Scan for the cell matching the given text and deliver its [x, y] coordinate at center. 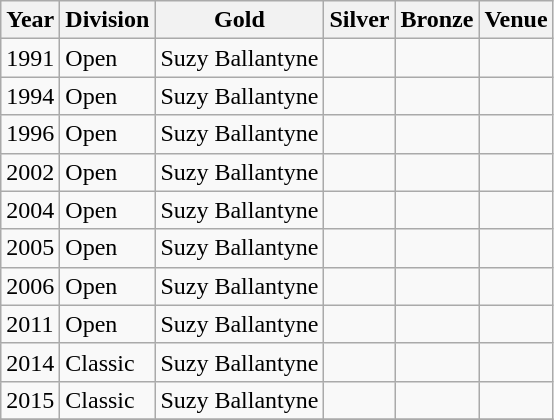
1996 [30, 134]
2006 [30, 286]
Gold [240, 20]
2015 [30, 400]
Bronze [437, 20]
Silver [360, 20]
1991 [30, 58]
1994 [30, 96]
2005 [30, 248]
Year [30, 20]
Venue [516, 20]
2014 [30, 362]
2002 [30, 172]
Division [108, 20]
2011 [30, 324]
2004 [30, 210]
